Detect which cell encompasses the target text, then output its (X, Y) center coordinate. 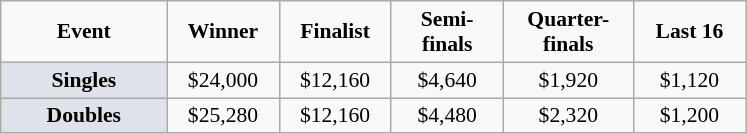
Finalist (335, 32)
Singles (84, 80)
Doubles (84, 116)
$2,320 (568, 116)
$24,000 (223, 80)
Quarter-finals (568, 32)
$1,120 (689, 80)
Event (84, 32)
Last 16 (689, 32)
$4,640 (447, 80)
$1,200 (689, 116)
$1,920 (568, 80)
$4,480 (447, 116)
Semi-finals (447, 32)
$25,280 (223, 116)
Winner (223, 32)
